Scan for the cell matching the given text and deliver its (x, y) coordinate at center. 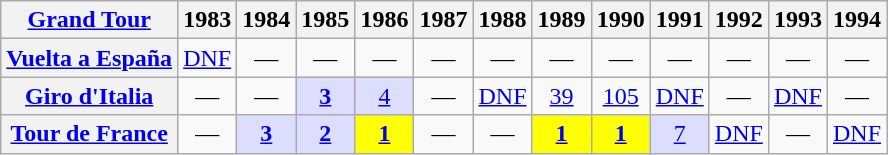
1991 (680, 20)
Grand Tour (90, 20)
1985 (326, 20)
39 (562, 96)
Tour de France (90, 134)
1984 (266, 20)
1990 (620, 20)
1988 (502, 20)
1989 (562, 20)
4 (384, 96)
1983 (208, 20)
2 (326, 134)
1987 (444, 20)
1992 (738, 20)
1994 (856, 20)
Vuelta a España (90, 58)
7 (680, 134)
1986 (384, 20)
Giro d'Italia (90, 96)
105 (620, 96)
1993 (798, 20)
